Detect which cell encompasses the target text, then output its [X, Y] center coordinate. 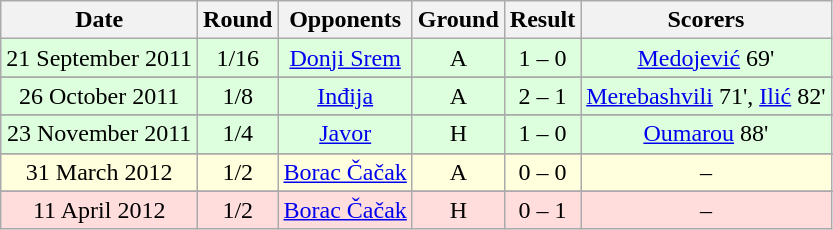
Scorers [706, 20]
Ground [458, 20]
Inđija [345, 96]
0 – 1 [542, 210]
31 March 2012 [100, 172]
Opponents [345, 20]
Javor [345, 134]
1/8 [238, 96]
1/16 [238, 58]
Oumarou 88' [706, 134]
2 – 1 [542, 96]
0 – 0 [542, 172]
1/4 [238, 134]
Merebashvili 71', Ilić 82' [706, 96]
Donji Srem [345, 58]
11 April 2012 [100, 210]
Medojević 69' [706, 58]
23 November 2011 [100, 134]
Result [542, 20]
21 September 2011 [100, 58]
Date [100, 20]
26 October 2011 [100, 96]
Round [238, 20]
